From the cell containing the given text, extract its center point as (x, y) coordinate. 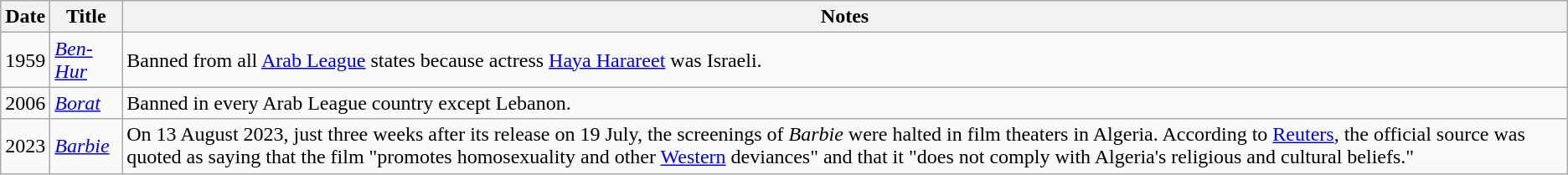
Banned in every Arab League country except Lebanon. (845, 103)
1959 (25, 60)
Date (25, 17)
Borat (86, 103)
Banned from all Arab League states because actress Haya Harareet was Israeli. (845, 60)
Notes (845, 17)
Title (86, 17)
Ben-Hur (86, 60)
Barbie (86, 146)
2023 (25, 146)
2006 (25, 103)
